Determine the [x, y] coordinate at the center of the cell enclosing the given text.  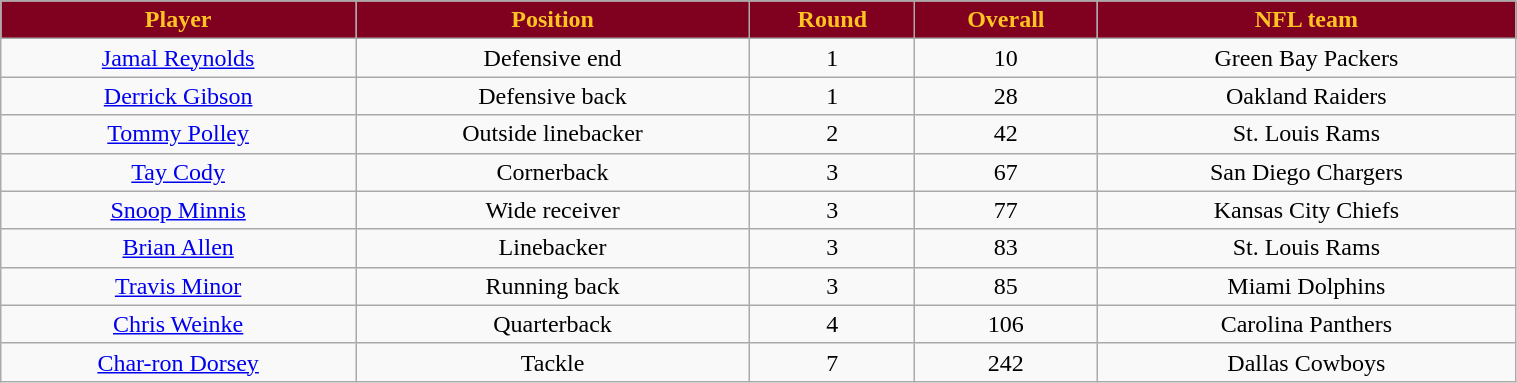
2 [832, 134]
10 [1006, 58]
85 [1006, 286]
Tackle [553, 362]
Snoop Minnis [178, 210]
Char-ron Dorsey [178, 362]
Oakland Raiders [1306, 96]
Miami Dolphins [1306, 286]
Tommy Polley [178, 134]
4 [832, 324]
Derrick Gibson [178, 96]
Brian Allen [178, 248]
Green Bay Packers [1306, 58]
San Diego Chargers [1306, 172]
Defensive end [553, 58]
Linebacker [553, 248]
42 [1006, 134]
242 [1006, 362]
Travis Minor [178, 286]
67 [1006, 172]
Outside linebacker [553, 134]
Player [178, 20]
Defensive back [553, 96]
7 [832, 362]
Position [553, 20]
Chris Weinke [178, 324]
NFL team [1306, 20]
Cornerback [553, 172]
83 [1006, 248]
77 [1006, 210]
Carolina Panthers [1306, 324]
Kansas City Chiefs [1306, 210]
Tay Cody [178, 172]
Round [832, 20]
Overall [1006, 20]
Quarterback [553, 324]
28 [1006, 96]
106 [1006, 324]
Running back [553, 286]
Wide receiver [553, 210]
Jamal Reynolds [178, 58]
Dallas Cowboys [1306, 362]
